Find where the given text appears and provide that cell's center as [X, Y] coordinate. 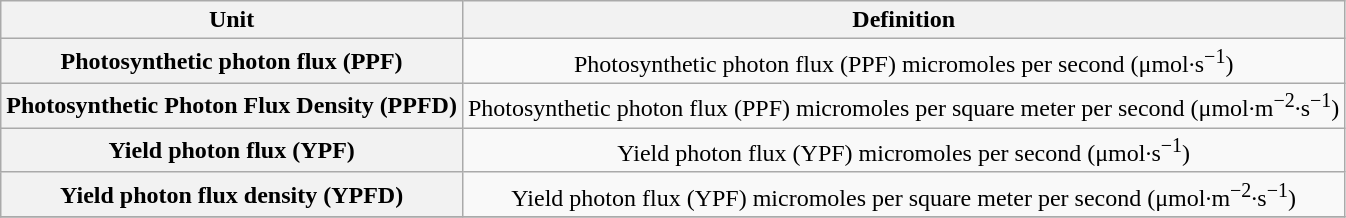
Yield photon flux (YPF) [232, 150]
Photosynthetic photon flux (PPF) [232, 62]
Photosynthetic photon flux (PPF) micromoles per second (μmol·s−1) [903, 62]
Unit [232, 20]
Photosynthetic photon flux (PPF) micromoles per square meter per second (μmol·m−2·s−1) [903, 106]
Yield photon flux density (YPFD) [232, 194]
Definition [903, 20]
Yield photon flux (YPF) micromoles per second (μmol·s−1) [903, 150]
Photosynthetic Photon Flux Density (PPFD) [232, 106]
Yield photon flux (YPF) micromoles per square meter per second (μmol·m−2·s−1) [903, 194]
